Locate the cell with the specified text and output its [X, Y] center coordinate. 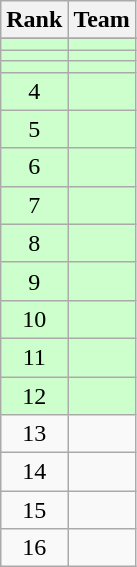
8 [34, 243]
6 [34, 167]
4 [34, 91]
Rank [34, 20]
7 [34, 205]
14 [34, 472]
9 [34, 281]
13 [34, 434]
11 [34, 357]
Team [102, 20]
12 [34, 395]
5 [34, 129]
10 [34, 319]
16 [34, 548]
15 [34, 510]
